Detect which cell encompasses the target text, then output its [X, Y] center coordinate. 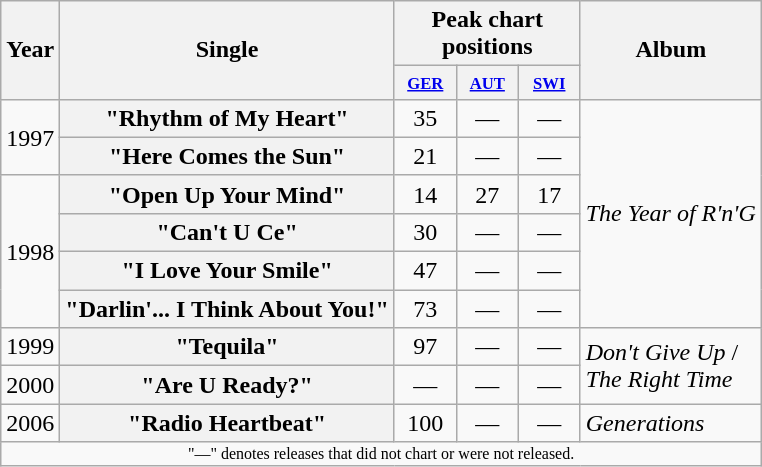
21 [425, 156]
"Are U Ready?" [227, 385]
Peak chart positions [487, 34]
Don't Give Up /The Right Time [670, 366]
35 [425, 118]
Single [227, 50]
2000 [30, 385]
1999 [30, 347]
The Year of R'n'G [670, 213]
14 [425, 194]
GER [425, 82]
"Open Up Your Mind" [227, 194]
"Rhythm of My Heart" [227, 118]
2006 [30, 423]
Generations [670, 423]
27 [487, 194]
73 [425, 309]
"Here Comes the Sun" [227, 156]
30 [425, 232]
Album [670, 50]
"I Love Your Smile" [227, 271]
97 [425, 347]
1998 [30, 251]
SWI [549, 82]
100 [425, 423]
Year [30, 50]
"Can't U Ce" [227, 232]
1997 [30, 137]
"—" denotes releases that did not chart or were not released. [382, 454]
17 [549, 194]
"Tequila" [227, 347]
"Darlin'... I Think About You!" [227, 309]
47 [425, 271]
"Radio Heartbeat" [227, 423]
AUT [487, 82]
